From the cell containing the given text, extract its center point as (x, y) coordinate. 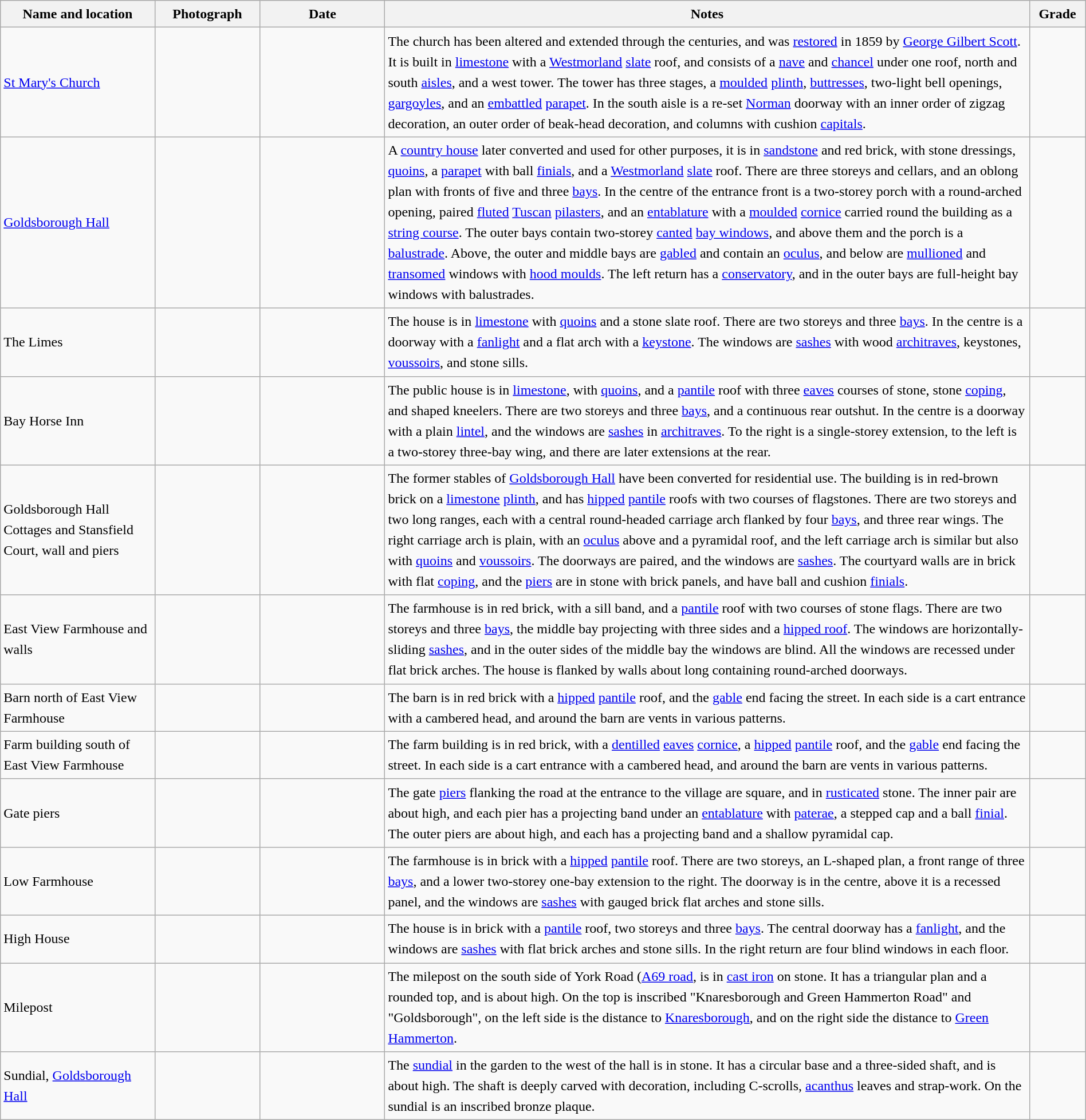
Milepost (78, 1008)
Barn north of East View Farmhouse (78, 708)
Goldsborough Hall Cottages and Stansfield Court, wall and piers (78, 530)
Gate piers (78, 813)
Low Farmhouse (78, 881)
Notes (707, 14)
Goldsborough Hall (78, 222)
The Limes (78, 342)
Bay Horse Inn (78, 420)
Sundial, Goldsborough Hall (78, 1086)
Grade (1057, 14)
High House (78, 939)
Photograph (207, 14)
Name and location (78, 14)
Date (322, 14)
East View Farmhouse and walls (78, 639)
Farm building south of East View Farmhouse (78, 755)
St Mary's Church (78, 82)
